Locate the cell with the specified text and output its [x, y] center coordinate. 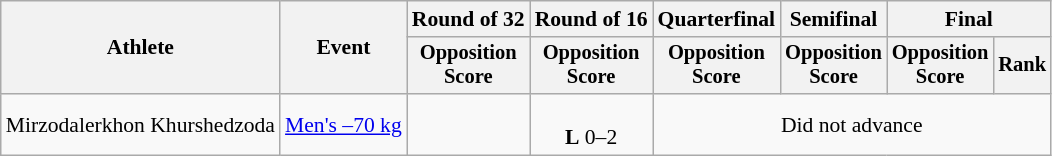
Mirzodalerkhon Khurshedzoda [140, 124]
Men's –70 kg [344, 124]
L 0–2 [592, 124]
Round of 32 [468, 19]
Semifinal [834, 19]
Athlete [140, 48]
Did not advance [852, 124]
Final [969, 19]
Round of 16 [592, 19]
Quarterfinal [717, 19]
Rank [1022, 66]
Event [344, 48]
